Output the (x, y) coordinate of the center of the cell containing the given text.  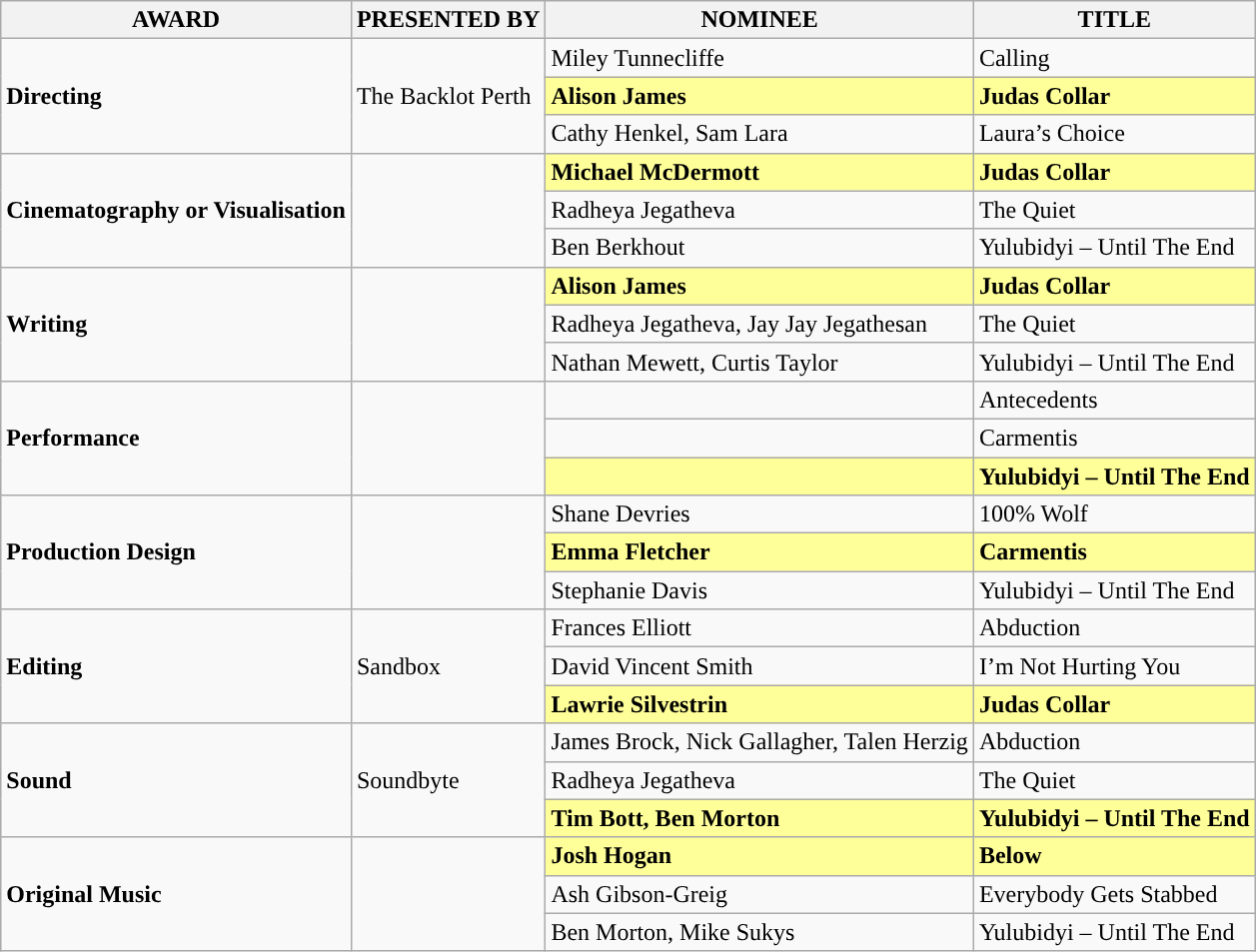
Original Music (176, 894)
TITLE (1114, 20)
Nathan Mewett, Curtis Taylor (759, 362)
Ben Morton, Mike Sukys (759, 932)
Ash Gibson-Greig (759, 894)
Laura’s Choice (1114, 134)
I’m Not Hurting You (1114, 666)
Radheya Jegatheva, Jay Jay Jegathesan (759, 324)
Shane Devries (759, 514)
Tim Bott, Ben Morton (759, 818)
Cathy Henkel, Sam Lara (759, 134)
Directing (176, 96)
The Backlot Perth (448, 96)
David Vincent Smith (759, 666)
Soundbyte (448, 780)
Performance (176, 438)
Michael McDermott (759, 172)
Antecedents (1114, 400)
Stephanie Davis (759, 590)
NOMINEE (759, 20)
Frances Elliott (759, 628)
Sandbox (448, 666)
Josh Hogan (759, 856)
Sound (176, 780)
Emma Fletcher (759, 552)
PRESENTED BY (448, 20)
Writing (176, 324)
Everybody Gets Stabbed (1114, 894)
Lawrie Silvestrin (759, 704)
100% Wolf (1114, 514)
Miley Tunnecliffe (759, 58)
Ben Berkhout (759, 248)
Cinematography or Visualisation (176, 210)
AWARD (176, 20)
Calling (1114, 58)
James Brock, Nick Gallagher, Talen Herzig (759, 742)
Below (1114, 856)
Production Design (176, 552)
Editing (176, 666)
